Identify which cell holds the provided text, then report its [X, Y] central coordinate. 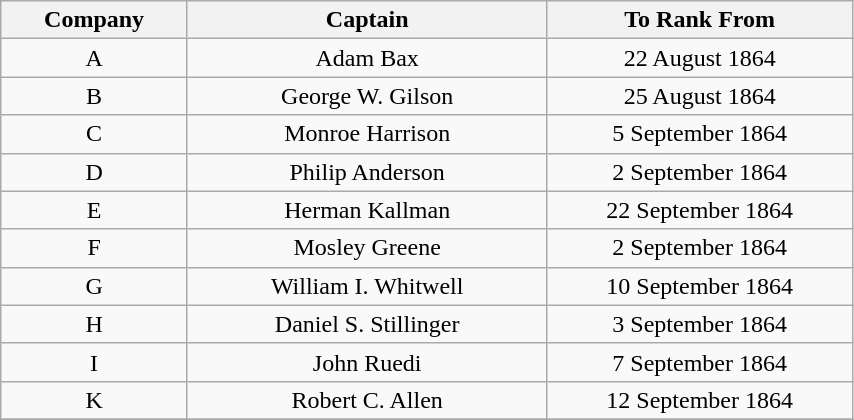
22 August 1864 [700, 58]
George W. Gilson [366, 96]
12 September 1864 [700, 400]
3 September 1864 [700, 324]
25 August 1864 [700, 96]
Robert C. Allen [366, 400]
Adam Bax [366, 58]
Daniel S. Stillinger [366, 324]
A [94, 58]
K [94, 400]
William I. Whitwell [366, 286]
B [94, 96]
Company [94, 20]
5 September 1864 [700, 134]
C [94, 134]
G [94, 286]
H [94, 324]
10 September 1864 [700, 286]
To Rank From [700, 20]
F [94, 248]
7 September 1864 [700, 362]
I [94, 362]
22 September 1864 [700, 210]
D [94, 172]
Monroe Harrison [366, 134]
John Ruedi [366, 362]
Philip Anderson [366, 172]
Captain [366, 20]
E [94, 210]
Herman Kallman [366, 210]
Mosley Greene [366, 248]
